Search for the cell housing the specified text and yield its (X, Y) center coordinate. 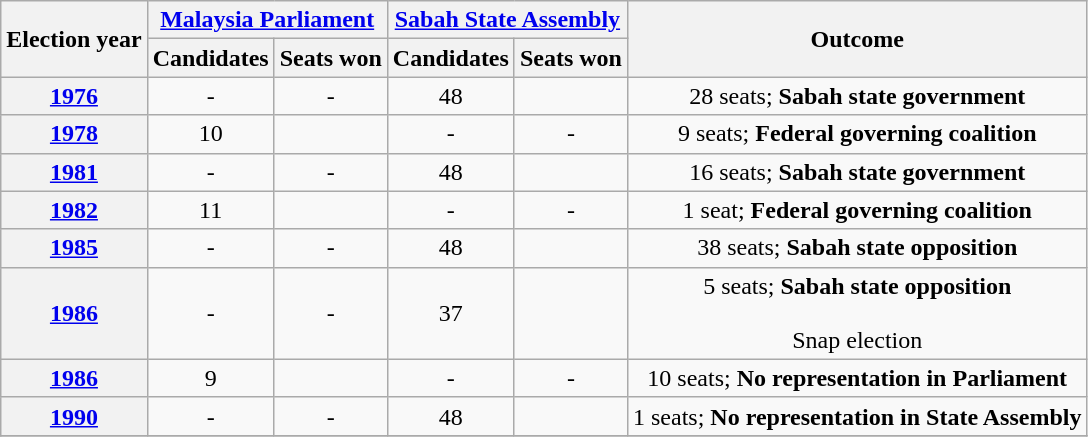
1985 (74, 248)
1981 (74, 172)
5 seats; Sabah state opposition Snap election (856, 313)
1 seat; Federal governing coalition (856, 210)
1 seats; No representation in State Assembly (856, 416)
1990 (74, 416)
37 (450, 313)
10 (210, 134)
28 seats; Sabah state government (856, 96)
10 seats; No representation in Parliament (856, 378)
Outcome (856, 39)
1978 (74, 134)
Malaysia Parliament (267, 20)
11 (210, 210)
Election year (74, 39)
1976 (74, 96)
9 seats; Federal governing coalition (856, 134)
9 (210, 378)
Sabah State Assembly (507, 20)
38 seats; Sabah state opposition (856, 248)
16 seats; Sabah state government (856, 172)
1982 (74, 210)
